Identify which cell holds the provided text, then report its [x, y] central coordinate. 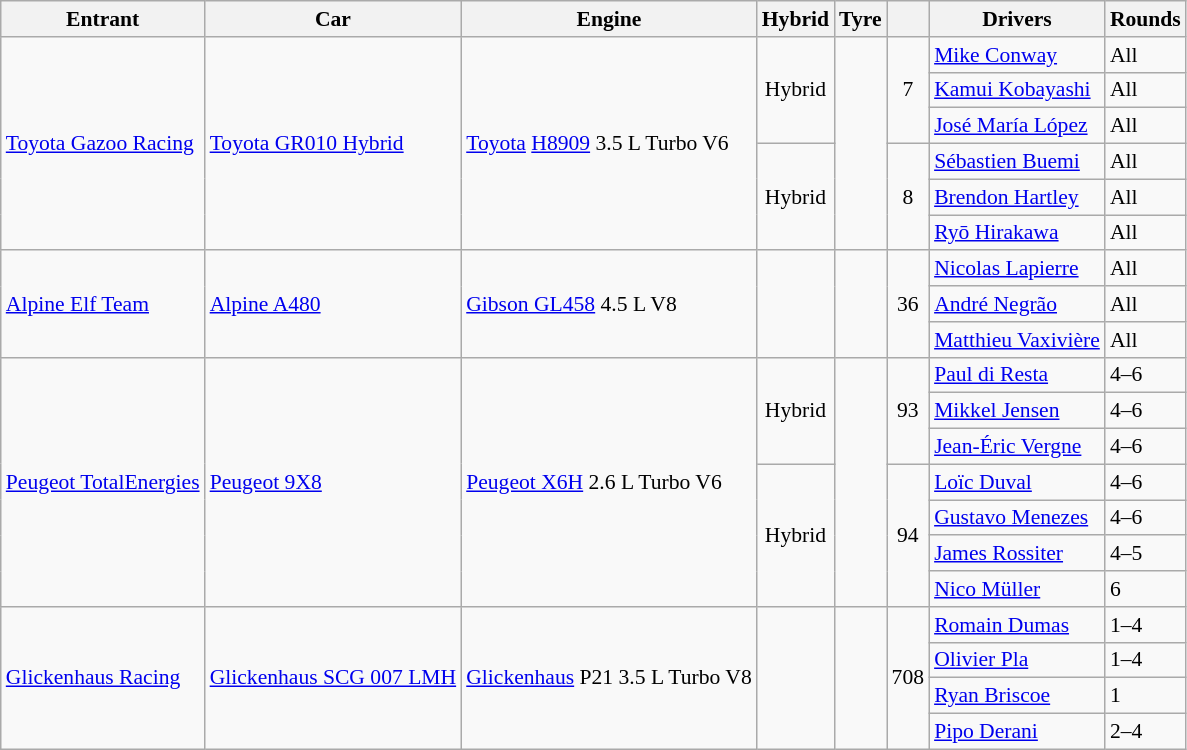
6 [1146, 589]
Sébastien Buemi [1017, 162]
Entrant [103, 19]
Mike Conway [1017, 55]
Alpine A480 [334, 304]
James Rossiter [1017, 554]
André Negrão [1017, 304]
2–4 [1146, 732]
Matthieu Vaxivière [1017, 340]
Toyota H8909 3.5 L Turbo V6 [609, 144]
Gustavo Menezes [1017, 518]
Toyota Gazoo Racing [103, 144]
Nico Müller [1017, 589]
Brendon Hartley [1017, 197]
4–5 [1146, 554]
Car [334, 19]
Peugeot 9X8 [334, 482]
José María López [1017, 126]
Glickenhaus Racing [103, 678]
Glickenhaus SCG 007 LMH [334, 678]
Tyre [860, 19]
Peugeot TotalEnergies [103, 482]
Ryan Briscoe [1017, 696]
1 [1146, 696]
Mikkel Jensen [1017, 411]
Engine [609, 19]
94 [908, 535]
Toyota GR010 Hybrid [334, 144]
8 [908, 198]
Loïc Duval [1017, 482]
Glickenhaus P21 3.5 L Turbo V8 [609, 678]
93 [908, 410]
Kamui Kobayashi [1017, 90]
Jean-Éric Vergne [1017, 447]
Nicolas Lapierre [1017, 269]
Rounds [1146, 19]
Peugeot X6H 2.6 L Turbo V6 [609, 482]
708 [908, 678]
Alpine Elf Team [103, 304]
36 [908, 304]
Romain Dumas [1017, 625]
Ryō Hirakawa [1017, 233]
Pipo Derani [1017, 732]
Drivers [1017, 19]
Olivier Pla [1017, 660]
7 [908, 90]
Gibson GL458 4.5 L V8 [609, 304]
Paul di Resta [1017, 375]
